From the cell containing the given text, extract its center point as (x, y) coordinate. 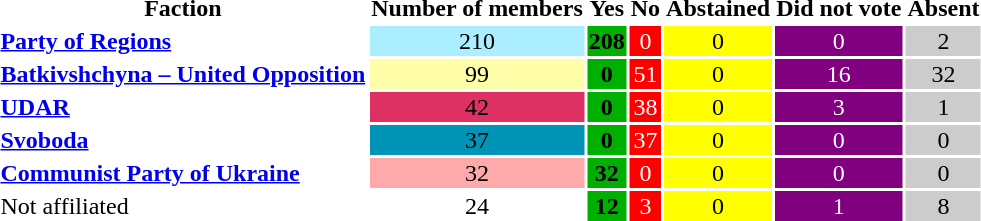
38 (645, 107)
16 (839, 74)
24 (478, 206)
99 (478, 74)
210 (478, 41)
208 (606, 41)
12 (606, 206)
8 (944, 206)
42 (478, 107)
51 (645, 74)
2 (944, 41)
